Determine the [X, Y] coordinate at the center of the cell enclosing the given text.  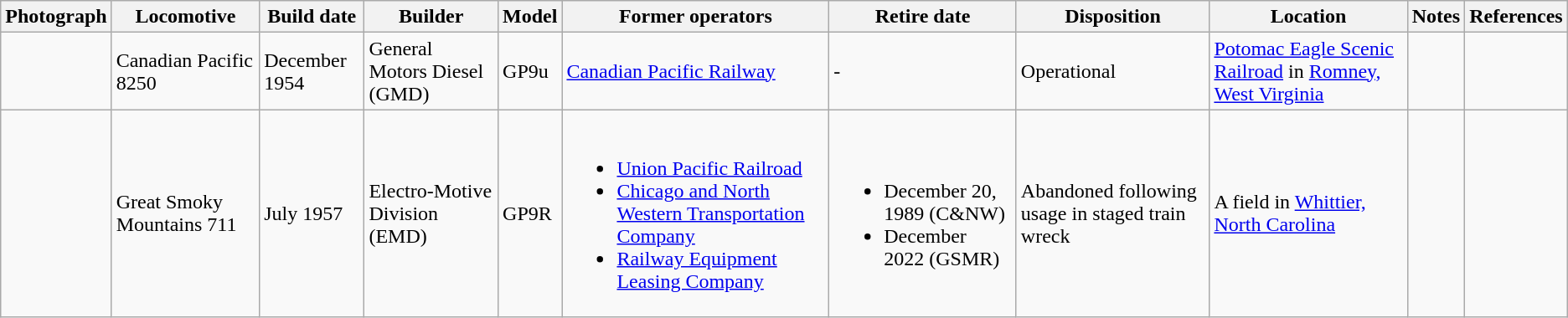
Photograph [56, 17]
Disposition [1112, 17]
Retire date [923, 17]
Union Pacific RailroadChicago and North Western Transportation CompanyRailway Equipment Leasing Company [695, 213]
Model [530, 17]
GP9R [530, 213]
General Motors Diesel (GMD) [431, 71]
Electro-Motive Division (EMD) [431, 213]
- [923, 71]
December 1954 [312, 71]
Great Smoky Mountains 711 [185, 213]
Locomotive [185, 17]
Operational [1112, 71]
Former operators [695, 17]
A field in Whittier, North Carolina [1308, 213]
December 20, 1989 (C&NW)December 2022 (GSMR) [923, 213]
Abandoned following usage in staged train wreck [1112, 213]
Location [1308, 17]
Canadian Pacific 8250 [185, 71]
Potomac Eagle Scenic Railroad in Romney, West Virginia [1308, 71]
References [1516, 17]
Build date [312, 17]
Notes [1436, 17]
GP9u [530, 71]
Builder [431, 17]
Canadian Pacific Railway [695, 71]
July 1957 [312, 213]
